Detect which cell encompasses the target text, then output its [x, y] center coordinate. 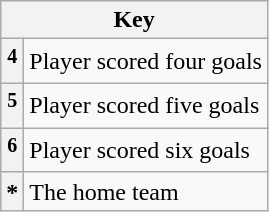
6 [12, 150]
The home team [146, 191]
Player scored four goals [146, 62]
5 [12, 106]
Player scored six goals [146, 150]
* [12, 191]
Player scored five goals [146, 106]
Key [134, 20]
4 [12, 62]
